Output the [X, Y] coordinate of the center of the cell containing the given text.  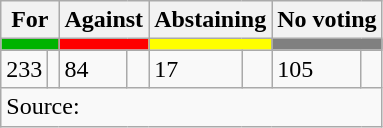
Against [104, 20]
233 [24, 69]
No voting [327, 20]
105 [316, 69]
Source: [192, 107]
17 [196, 69]
Abstaining [210, 20]
84 [93, 69]
For [30, 20]
